Locate the cell with the specified text and output its [x, y] center coordinate. 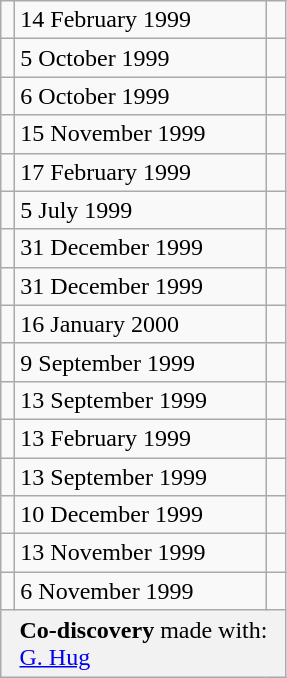
6 November 1999 [140, 591]
9 September 1999 [140, 362]
10 December 1999 [140, 515]
5 July 1999 [140, 210]
6 October 1999 [140, 96]
16 January 2000 [140, 324]
13 February 1999 [140, 438]
Co-discovery made with: G. Hug [144, 644]
15 November 1999 [140, 134]
17 February 1999 [140, 172]
14 February 1999 [140, 20]
5 October 1999 [140, 58]
13 November 1999 [140, 553]
